Provide the [x, y] coordinate of the cell's center where the given text is located.  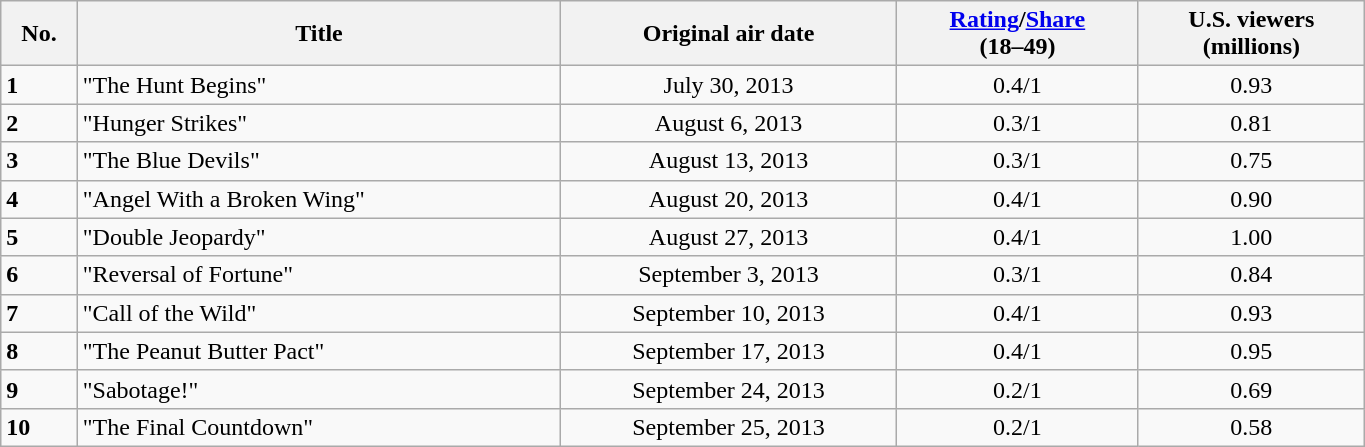
0.90 [1251, 199]
August 13, 2013 [729, 161]
August 6, 2013 [729, 123]
0.58 [1251, 427]
September 25, 2013 [729, 427]
4 [39, 199]
10 [39, 427]
0.84 [1251, 275]
Title [318, 34]
9 [39, 389]
Original air date [729, 34]
September 24, 2013 [729, 389]
August 20, 2013 [729, 199]
7 [39, 313]
"Double Jeopardy" [318, 237]
"The Hunt Begins" [318, 85]
0.95 [1251, 351]
September 10, 2013 [729, 313]
8 [39, 351]
Rating/Share(18–49) [1017, 34]
No. [39, 34]
6 [39, 275]
"Sabotage!" [318, 389]
1 [39, 85]
August 27, 2013 [729, 237]
"The Final Countdown" [318, 427]
July 30, 2013 [729, 85]
"Hunger Strikes" [318, 123]
0.75 [1251, 161]
U.S. viewers(millions) [1251, 34]
"The Blue Devils" [318, 161]
September 3, 2013 [729, 275]
"The Peanut Butter Pact" [318, 351]
"Call of the Wild" [318, 313]
September 17, 2013 [729, 351]
0.81 [1251, 123]
"Reversal of Fortune" [318, 275]
0.69 [1251, 389]
5 [39, 237]
"Angel With a Broken Wing" [318, 199]
2 [39, 123]
1.00 [1251, 237]
3 [39, 161]
